Output the (X, Y) coordinate of the center of the cell containing the given text.  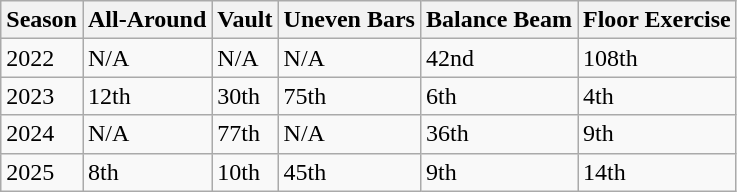
6th (498, 96)
45th (349, 172)
4th (658, 96)
Balance Beam (498, 20)
12th (146, 96)
Season (42, 20)
42nd (498, 58)
14th (658, 172)
Uneven Bars (349, 20)
Floor Exercise (658, 20)
77th (245, 134)
10th (245, 172)
Vault (245, 20)
36th (498, 134)
2024 (42, 134)
2022 (42, 58)
108th (658, 58)
30th (245, 96)
All-Around (146, 20)
2025 (42, 172)
8th (146, 172)
75th (349, 96)
2023 (42, 96)
